Search for the cell housing the specified text and yield its [x, y] center coordinate. 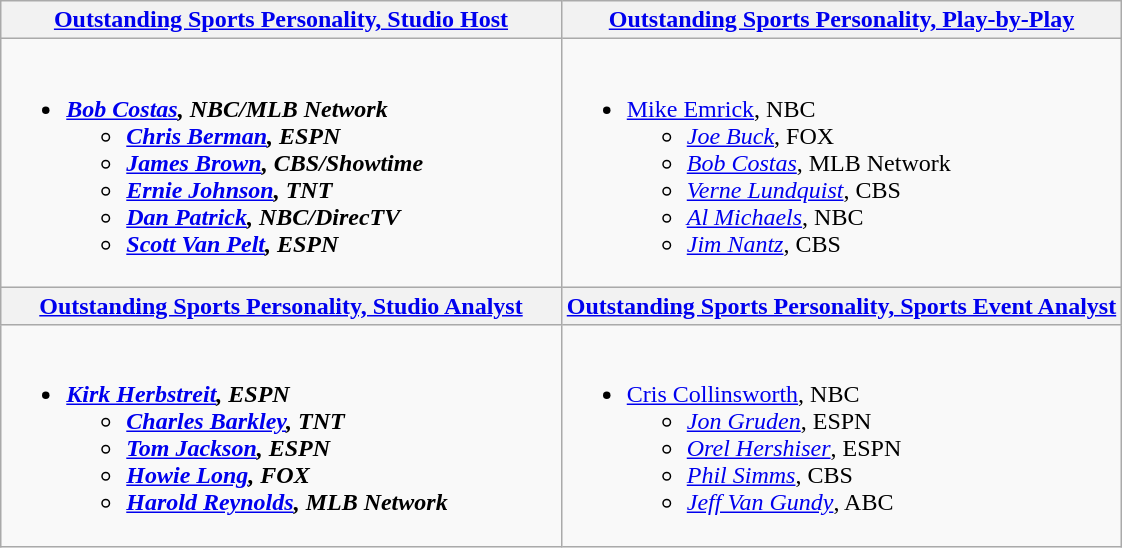
Outstanding Sports Personality, Studio Host [281, 20]
Outstanding Sports Personality, Play-by-Play [841, 20]
Outstanding Sports Personality, Studio Analyst [281, 306]
Bob Costas, NBC/MLB NetworkChris Berman, ESPNJames Brown, CBS/ShowtimeErnie Johnson, TNTDan Patrick, NBC/DirecTVScott Van Pelt, ESPN [281, 163]
Mike Emrick, NBCJoe Buck, FOXBob Costas, MLB NetworkVerne Lundquist, CBSAl Michaels, NBCJim Nantz, CBS [841, 163]
Outstanding Sports Personality, Sports Event Analyst [841, 306]
Cris Collinsworth, NBCJon Gruden, ESPNOrel Hershiser, ESPNPhil Simms, CBSJeff Van Gundy, ABC [841, 436]
Kirk Herbstreit, ESPNCharles Barkley, TNTTom Jackson, ESPNHowie Long, FOXHarold Reynolds, MLB Network [281, 436]
